Output the [x, y] coordinate of the center of the cell containing the given text.  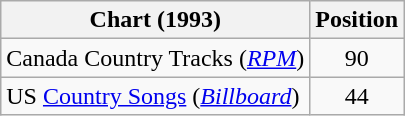
Position [357, 20]
Canada Country Tracks (RPM) [156, 58]
90 [357, 58]
Chart (1993) [156, 20]
US Country Songs (Billboard) [156, 96]
44 [357, 96]
